Output the [X, Y] coordinate of the center of the cell containing the given text.  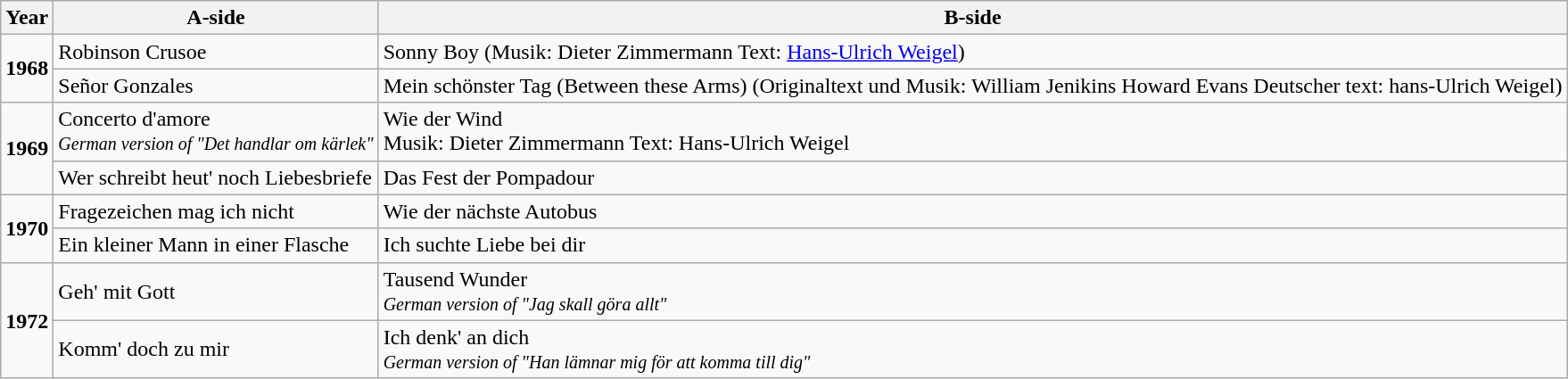
Ein kleiner Mann in einer Flasche [216, 245]
Das Fest der Pompadour [972, 177]
Year [27, 18]
Señor Gonzales [216, 86]
1968 [27, 69]
Wer schreibt heut' noch Liebesbriefe [216, 177]
Ich denk' an dichGerman version of "Han lämnar mig för att komma till dig" [972, 350]
Wie der WindMusik: Dieter Zimmermann Text: Hans-Ulrich Weigel [972, 132]
A-side [216, 18]
Ich suchte Liebe bei dir [972, 245]
1970 [27, 228]
Geh' mit Gott [216, 291]
B-side [972, 18]
Mein schönster Tag (Between these Arms) (Originaltext und Musik: William Jenikins Howard Evans Deutscher text: hans-Ulrich Weigel) [972, 86]
Tausend WunderGerman version of "Jag skall göra allt" [972, 291]
Sonny Boy (Musik: Dieter Zimmermann Text: Hans-Ulrich Weigel) [972, 52]
Fragezeichen mag ich nicht [216, 211]
Wie der nächste Autobus [972, 211]
1972 [27, 320]
1969 [27, 148]
Komm' doch zu mir [216, 350]
Concerto d'amoreGerman version of "Det handlar om kärlek" [216, 132]
Robinson Crusoe [216, 52]
